Pinpoint the cell where the given text exists, returning its [x, y] midpoint coordinate. 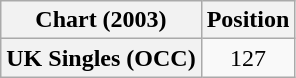
127 [248, 58]
Chart (2003) [101, 20]
Position [248, 20]
UK Singles (OCC) [101, 58]
